Detect which cell encompasses the target text, then output its [X, Y] center coordinate. 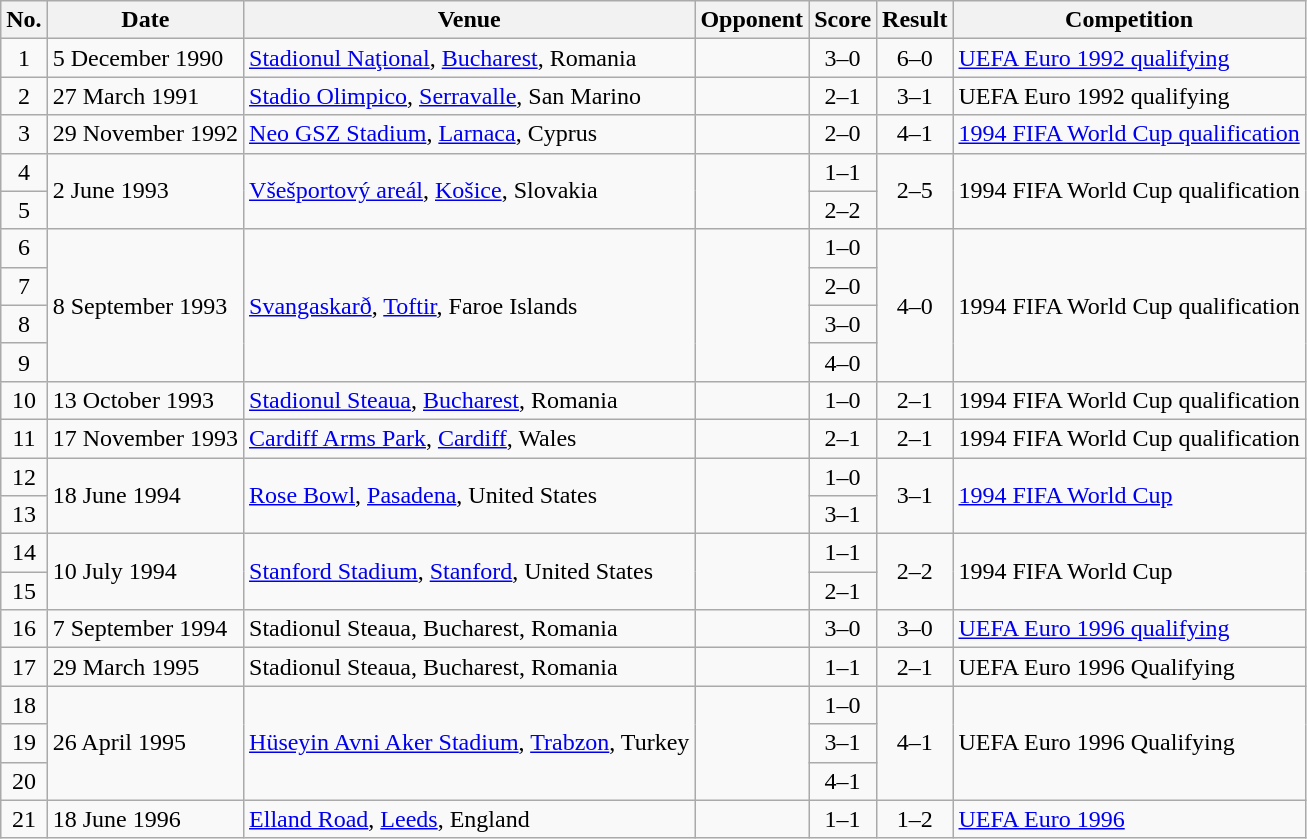
29 November 1992 [145, 134]
Date [145, 20]
20 [24, 781]
UEFA Euro 1996 [1129, 819]
12 [24, 477]
11 [24, 438]
27 March 1991 [145, 96]
Svangaskarð, Toftir, Faroe Islands [470, 305]
Stadionul Naţional, Bucharest, Romania [470, 58]
1 [24, 58]
2 [24, 96]
Stadio Olimpico, Serravalle, San Marino [470, 96]
10 [24, 400]
Competition [1129, 20]
6–0 [915, 58]
13 October 1993 [145, 400]
8 [24, 324]
6 [24, 248]
UEFA Euro 1996 qualifying [1129, 629]
26 April 1995 [145, 743]
Všešportový areál, Košice, Slovakia [470, 191]
3 [24, 134]
Elland Road, Leeds, England [470, 819]
Score [843, 20]
1–2 [915, 819]
17 November 1993 [145, 438]
21 [24, 819]
17 [24, 667]
14 [24, 553]
18 June 1996 [145, 819]
15 [24, 591]
10 July 1994 [145, 572]
5 [24, 210]
16 [24, 629]
Cardiff Arms Park, Cardiff, Wales [470, 438]
2 June 1993 [145, 191]
Venue [470, 20]
2–5 [915, 191]
13 [24, 515]
19 [24, 743]
No. [24, 20]
18 June 1994 [145, 496]
Opponent [752, 20]
Rose Bowl, Pasadena, United States [470, 496]
Neo GSZ Stadium, Larnaca, Cyprus [470, 134]
7 [24, 286]
7 September 1994 [145, 629]
Stanford Stadium, Stanford, United States [470, 572]
18 [24, 705]
9 [24, 362]
Hüseyin Avni Aker Stadium, Trabzon, Turkey [470, 743]
29 March 1995 [145, 667]
Result [915, 20]
4 [24, 172]
5 December 1990 [145, 58]
8 September 1993 [145, 305]
